Capture the cell that displays the provided text and extract its (X, Y) central coordinate. 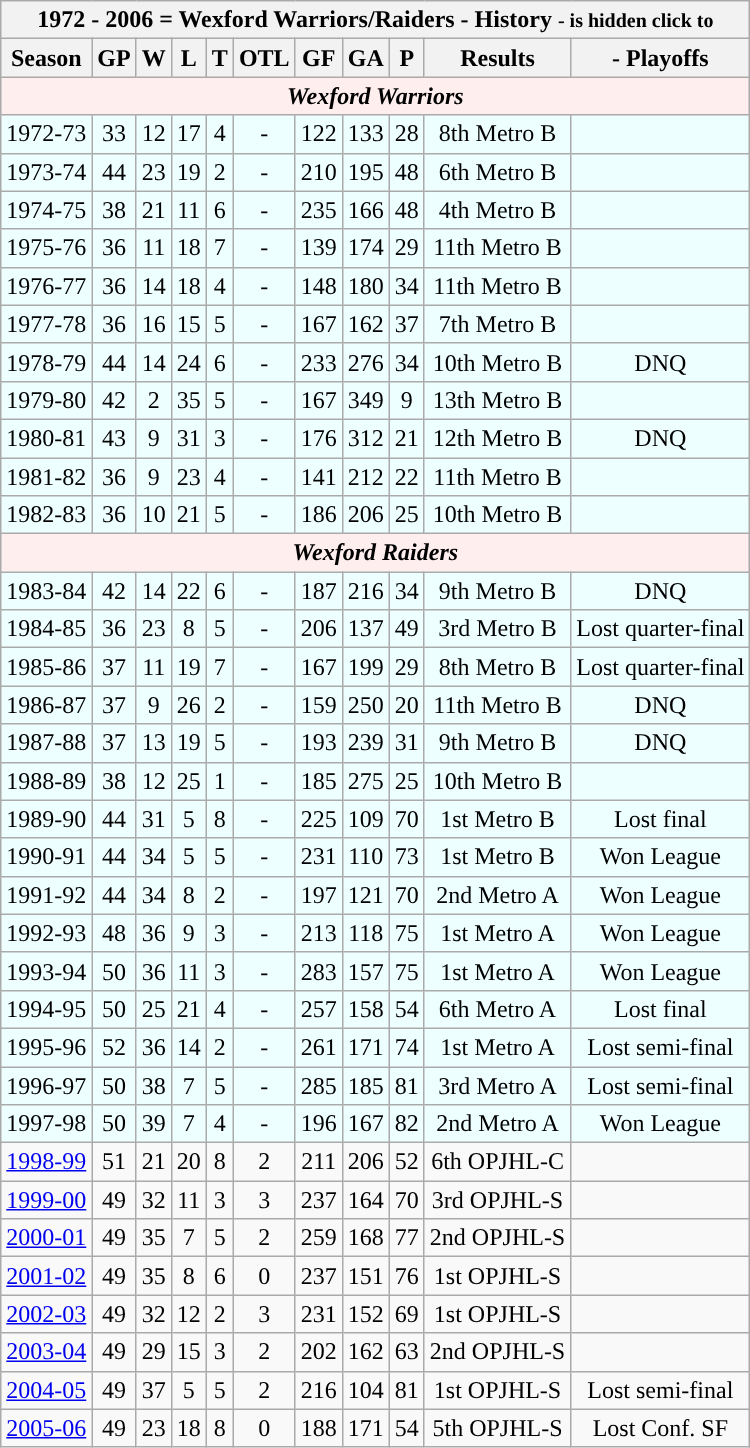
17 (188, 134)
L (188, 58)
1981-82 (46, 477)
104 (366, 1390)
174 (366, 248)
1972-73 (46, 134)
118 (366, 933)
39 (154, 1124)
121 (366, 895)
152 (366, 1314)
1984-85 (46, 629)
211 (318, 1162)
225 (318, 819)
122 (318, 134)
180 (366, 286)
257 (318, 1009)
1993-94 (46, 971)
2002-03 (46, 1314)
1978-79 (46, 362)
T (220, 58)
275 (366, 781)
261 (318, 1047)
10 (154, 515)
1979-80 (46, 400)
33 (114, 134)
157 (366, 971)
51 (114, 1162)
137 (366, 629)
73 (406, 857)
13 (154, 743)
3rd OPJHL-S (497, 1200)
168 (366, 1238)
6th Metro B (497, 172)
213 (318, 933)
5th OPJHL-S (497, 1428)
1994-95 (46, 1009)
195 (366, 172)
188 (318, 1428)
Wexford Raiders (376, 553)
GP (114, 58)
250 (366, 705)
164 (366, 1200)
GF (318, 58)
1980-81 (46, 438)
283 (318, 971)
1995-96 (46, 1047)
2005-06 (46, 1428)
W (154, 58)
6th Metro A (497, 1009)
OTL (264, 58)
276 (366, 362)
312 (366, 438)
110 (366, 857)
166 (366, 210)
13th Metro B (497, 400)
239 (366, 743)
1987-88 (46, 743)
202 (318, 1352)
1986-87 (46, 705)
139 (318, 248)
193 (318, 743)
212 (366, 477)
233 (318, 362)
4th Metro B (497, 210)
1985-86 (46, 667)
1990-91 (46, 857)
2001-02 (46, 1276)
1973-74 (46, 172)
63 (406, 1352)
1998-99 (46, 1162)
1988-89 (46, 781)
3rd Metro A (497, 1085)
197 (318, 895)
1999-00 (46, 1200)
1996-97 (46, 1085)
186 (318, 515)
28 (406, 134)
2004-05 (46, 1390)
43 (114, 438)
199 (366, 667)
176 (318, 438)
1992-93 (46, 933)
1975-76 (46, 248)
Results (497, 58)
285 (318, 1085)
Wexford Warriors (376, 96)
1977-78 (46, 324)
151 (366, 1276)
349 (366, 400)
196 (318, 1124)
1983-84 (46, 591)
26 (188, 705)
235 (318, 210)
76 (406, 1276)
GA (366, 58)
P (406, 58)
210 (318, 172)
24 (188, 362)
1989-90 (46, 819)
159 (318, 705)
74 (406, 1047)
1 (220, 781)
3rd Metro B (497, 629)
1997-98 (46, 1124)
2000-01 (46, 1238)
1972 - 2006 = Wexford Warriors/Raiders - History - is hidden click to (376, 20)
6th OPJHL-C (497, 1162)
187 (318, 591)
- Playoffs (660, 58)
1976-77 (46, 286)
12th Metro B (497, 438)
141 (318, 477)
148 (318, 286)
259 (318, 1238)
133 (366, 134)
1974-75 (46, 210)
Season (46, 58)
1991-92 (46, 895)
82 (406, 1124)
158 (366, 1009)
109 (366, 819)
Lost Conf. SF (660, 1428)
16 (154, 324)
77 (406, 1238)
1982-83 (46, 515)
69 (406, 1314)
2003-04 (46, 1352)
7th Metro B (497, 324)
